Pinpoint the cell where the given text exists, returning its (x, y) midpoint coordinate. 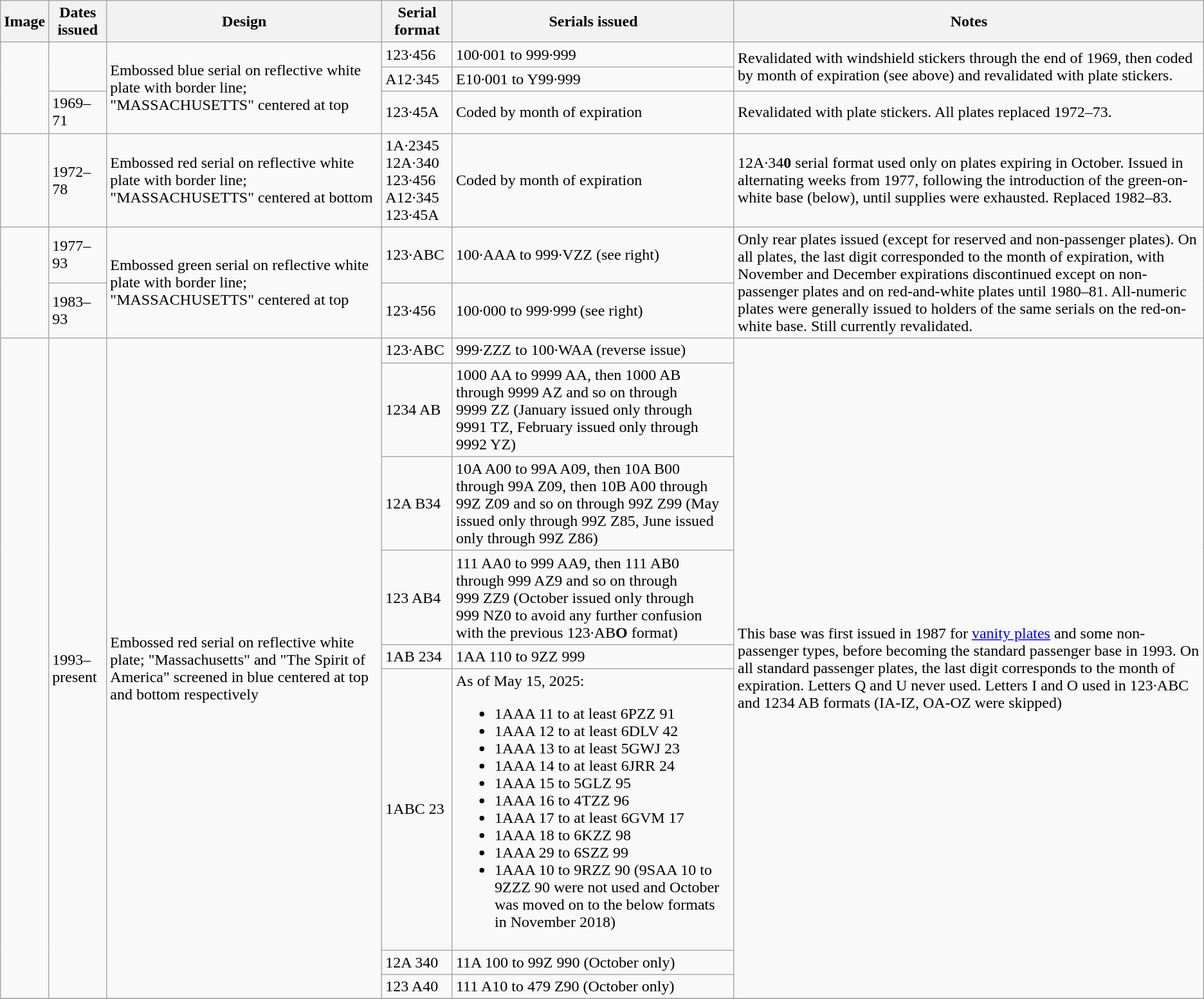
1A·234512A·340123·456A12·345123·45A (417, 180)
100·AAA to 999·VZZ (see right) (593, 255)
Embossed red serial on reflective white plate; "Massachusetts" and "The Spirit of America" screened in blue centered at top and bottom respectively (244, 669)
999·ZZZ to 100·WAA (reverse issue) (593, 350)
123 A40 (417, 987)
100·001 to 999·999 (593, 55)
1993–present (78, 669)
Image (24, 22)
Dates issued (78, 22)
Embossed red serial on reflective white plate with border line; "MASSACHUSETTS" centered at bottom (244, 180)
Revalidated with windshield stickers through the end of 1969, then coded by month of expiration (see above) and revalidated with plate stickers. (969, 67)
1972–78 (78, 180)
Revalidated with plate stickers. All plates replaced 1972–73. (969, 112)
12A 340 (417, 962)
123·45A (417, 112)
1ABC 23 (417, 809)
Embossed blue serial on reflective white plate with border line; "MASSACHUSETTS" centered at top (244, 87)
1234 AB (417, 410)
12A B34 (417, 503)
1983–93 (78, 311)
E10·001 to Y99·999 (593, 79)
1977–93 (78, 255)
1969–71 (78, 112)
11A 100 to 99Z 990 (October only) (593, 962)
A12·345 (417, 79)
1AB 234 (417, 656)
1AA 110 to 9ZZ 999 (593, 656)
Serials issued (593, 22)
Serial format (417, 22)
111 A10 to 479 Z90 (October only) (593, 987)
Embossed green serial on reflective white plate with border line; "MASSACHUSETTS" centered at top (244, 283)
Design (244, 22)
123 AB4 (417, 597)
Notes (969, 22)
100·000 to 999·999 (see right) (593, 311)
